Determine the [X, Y] coordinate at the center of the cell enclosing the given text.  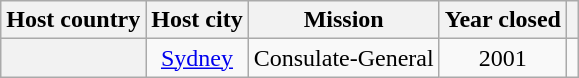
2001 [502, 58]
Host country [74, 20]
Host city [197, 20]
Year closed [502, 20]
Consulate-General [344, 58]
Mission [344, 20]
Sydney [197, 58]
